Pinpoint the cell where the given text exists, returning its [x, y] midpoint coordinate. 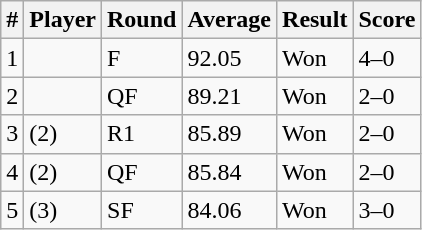
F [142, 58]
85.89 [230, 134]
85.84 [230, 172]
89.21 [230, 96]
SF [142, 210]
Round [142, 20]
# [12, 20]
3 [12, 134]
R1 [142, 134]
(3) [63, 210]
3–0 [387, 210]
Result [315, 20]
4 [12, 172]
4–0 [387, 58]
92.05 [230, 58]
1 [12, 58]
Player [63, 20]
5 [12, 210]
2 [12, 96]
84.06 [230, 210]
Score [387, 20]
Average [230, 20]
